Extract the [x, y] coordinate from the center of the cell holding the provided text.  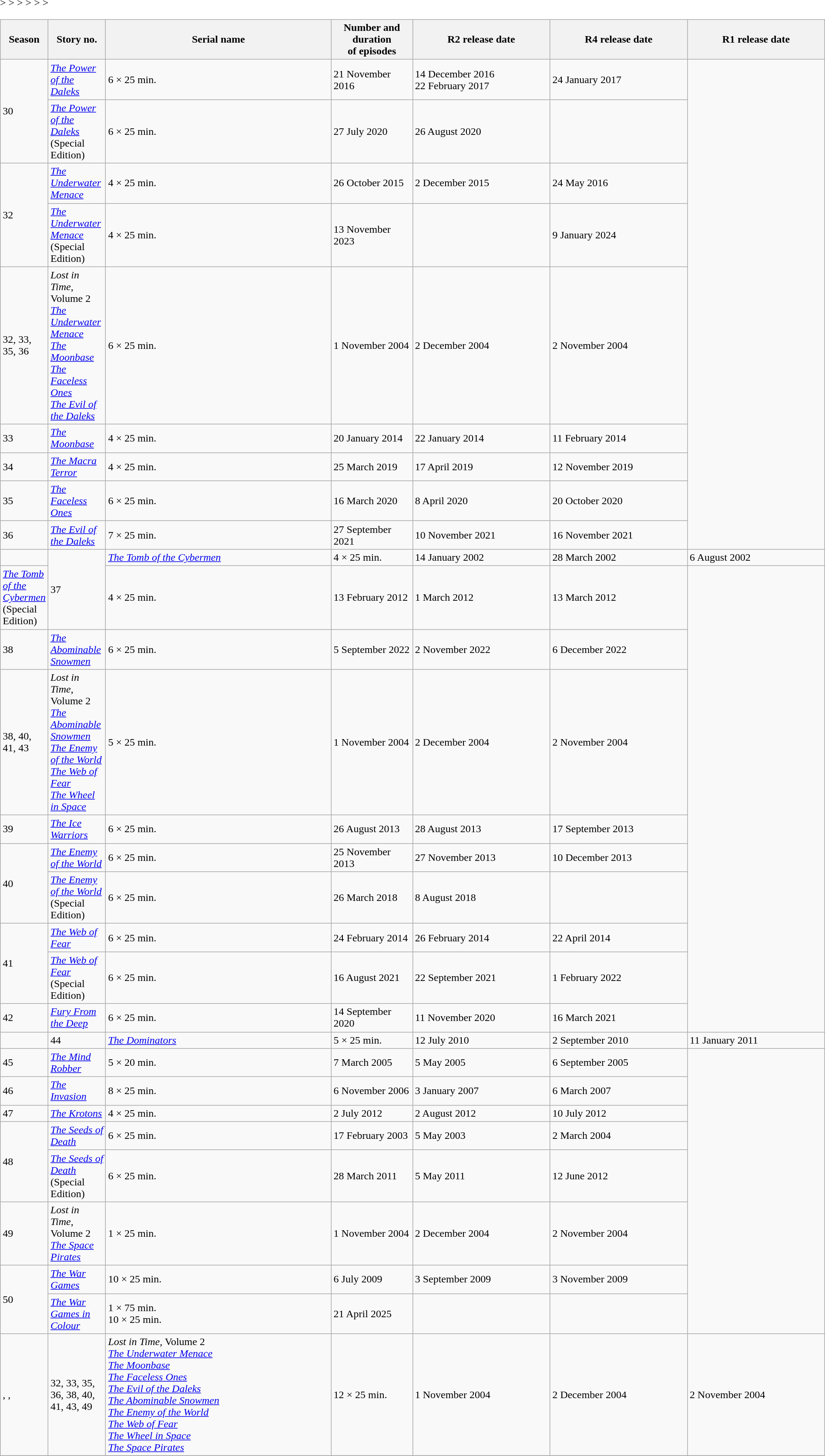
1 March 2012 [481, 597]
50 [24, 1299]
1 February 2022 [619, 978]
6 July 2009 [372, 1279]
5 May 2011 [481, 1175]
The Mind Robber [77, 1062]
1 × 75 min.10 × 25 min. [218, 1314]
21 April 2025 [372, 1314]
27 November 2013 [481, 858]
26 August 2013 [372, 829]
13 February 2012 [372, 597]
14 September 2020 [372, 1018]
Number and durationof episodes [372, 40]
13 November 2023 [372, 235]
38, 40, 41, 43 [24, 742]
10 December 2013 [619, 858]
10 July 2012 [619, 1113]
41 [24, 964]
14 January 2002 [481, 557]
32, 33, 35, 36 [24, 345]
The Krotons [77, 1113]
The Abominable Snowmen [77, 649]
34 [24, 466]
3 January 2007 [481, 1091]
3 September 2009 [481, 1279]
48 [24, 1161]
17 September 2013 [619, 829]
28 March 2002 [619, 557]
16 March 2021 [619, 1018]
25 March 2019 [372, 466]
12 November 2019 [619, 466]
45 [24, 1062]
5 May 2005 [481, 1062]
1 × 25 min. [218, 1233]
The Power of the Daleks (Special Edition) [77, 131]
11 November 2020 [481, 1018]
The Ice Warriors [77, 829]
5 × 20 min. [218, 1062]
28 March 2011 [372, 1175]
The Underwater Menace [77, 183]
The Enemy of the World [77, 858]
40 [24, 884]
11 January 2011 [756, 1040]
16 March 2020 [372, 501]
37 [77, 589]
47 [24, 1113]
26 February 2014 [481, 938]
21 November 2016 [372, 80]
Lost in Time, Volume 2The Space Pirates [77, 1233]
Lost in Time, Volume 2The Underwater MenaceThe MoonbaseThe Faceless OnesThe Evil of the Daleks [77, 345]
30 [24, 111]
7 March 2005 [372, 1062]
44 [77, 1040]
6 September 2005 [619, 1062]
The Faceless Ones [77, 501]
5 May 2003 [481, 1135]
22 April 2014 [619, 938]
26 October 2015 [372, 183]
The Tomb of the Cybermen [218, 557]
26 March 2018 [372, 898]
17 February 2003 [372, 1135]
14 December 201622 February 2017 [481, 80]
36 [24, 535]
Story no. [77, 40]
12 June 2012 [619, 1175]
32, 33, 35, 36, 38, 40, 41, 43, 49 [77, 1395]
The Dominators [218, 1040]
The Invasion [77, 1091]
28 August 2013 [481, 829]
6 December 2022 [619, 649]
The Web of Fear (Special Edition) [77, 978]
The War Games in Colour [77, 1314]
38 [24, 649]
The War Games [77, 1279]
8 × 25 min. [218, 1091]
5 September 2022 [372, 649]
13 March 2012 [619, 597]
Serial name [218, 40]
7 × 25 min. [218, 535]
R4 release date [619, 40]
39 [24, 829]
12 × 25 min. [372, 1395]
10 November 2021 [481, 535]
8 August 2018 [481, 898]
6 November 2006 [372, 1091]
R2 release date [481, 40]
The Power of the Daleks [77, 80]
22 September 2021 [481, 978]
The Moonbase [77, 438]
33 [24, 438]
2 November 2022 [481, 649]
24 May 2016 [619, 183]
Lost in Time, Volume 2The Abominable SnowmenThe Enemy of the WorldThe Web of FearThe Wheel in Space [77, 742]
2 July 2012 [372, 1113]
24 January 2017 [619, 80]
6 August 2002 [756, 557]
The Tomb of the Cybermen (Special Edition) [24, 597]
2 March 2004 [619, 1135]
9 January 2024 [619, 235]
8 April 2020 [481, 501]
The Web of Fear [77, 938]
The Macra Terror [77, 466]
32 [24, 215]
12 July 2010 [481, 1040]
Season [24, 40]
R1 release date [756, 40]
2 August 2012 [481, 1113]
16 November 2021 [619, 535]
27 September 2021 [372, 535]
24 February 2014 [372, 938]
27 July 2020 [372, 131]
26 August 2020 [481, 131]
The Seeds of Death (Special Edition) [77, 1175]
20 January 2014 [372, 438]
10 × 25 min. [218, 1279]
20 October 2020 [619, 501]
2 September 2010 [619, 1040]
The Underwater Menace (Special Edition) [77, 235]
16 August 2021 [372, 978]
49 [24, 1233]
The Evil of the Daleks [77, 535]
2 December 2015 [481, 183]
3 November 2009 [619, 1279]
25 November 2013 [372, 858]
, , [24, 1395]
42 [24, 1018]
6 March 2007 [619, 1091]
11 February 2014 [619, 438]
Fury From the Deep [77, 1018]
46 [24, 1091]
The Enemy of the World (Special Edition) [77, 898]
22 January 2014 [481, 438]
17 April 2019 [481, 466]
The Seeds of Death [77, 1135]
35 [24, 501]
